Search for the cell housing the specified text and yield its (x, y) center coordinate. 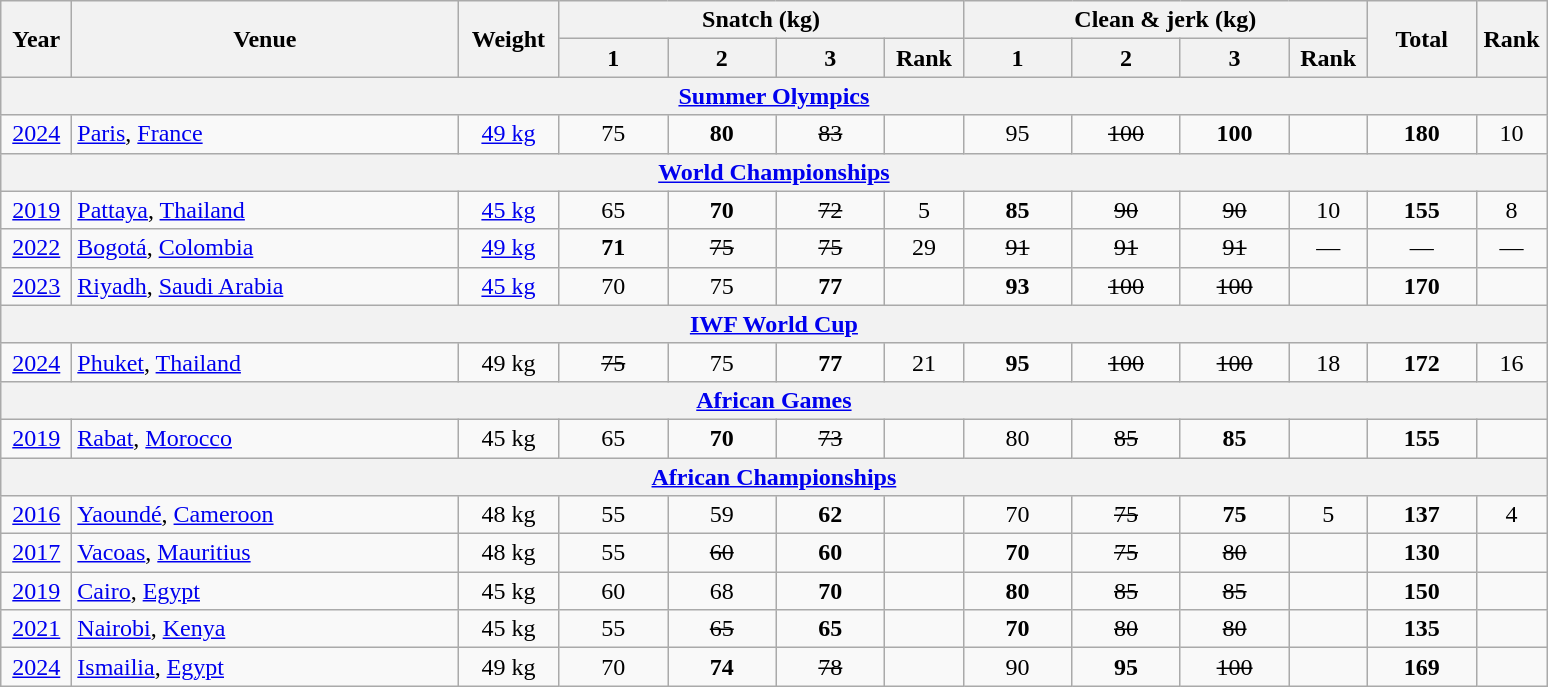
Year (36, 39)
2016 (36, 515)
Pattaya, Thailand (265, 210)
73 (830, 438)
Venue (265, 39)
170 (1422, 286)
2023 (36, 286)
8 (1512, 210)
Riyadh, Saudi Arabia (265, 286)
137 (1422, 515)
Bogotá, Colombia (265, 248)
African Games (774, 400)
72 (830, 210)
4 (1512, 515)
172 (1422, 362)
Summer Olympics (774, 96)
Rabat, Morocco (265, 438)
Vacoas, Mauritius (265, 553)
IWF World Cup (774, 324)
Clean & jerk (kg) (1165, 20)
Cairo, Egypt (265, 591)
2021 (36, 629)
150 (1422, 591)
16 (1512, 362)
Nairobi, Kenya (265, 629)
78 (830, 667)
62 (830, 515)
21 (924, 362)
169 (1422, 667)
Ismailia, Egypt (265, 667)
18 (1328, 362)
68 (722, 591)
74 (722, 667)
Snatch (kg) (761, 20)
180 (1422, 134)
World Championships (774, 172)
29 (924, 248)
93 (1018, 286)
135 (1422, 629)
2017 (36, 553)
130 (1422, 553)
Paris, France (265, 134)
African Championships (774, 477)
83 (830, 134)
Phuket, Thailand (265, 362)
Weight (508, 39)
59 (722, 515)
71 (614, 248)
2022 (36, 248)
Yaoundé, Cameroon (265, 515)
Total (1422, 39)
